Return (x, y) of the center of cell containing provided text 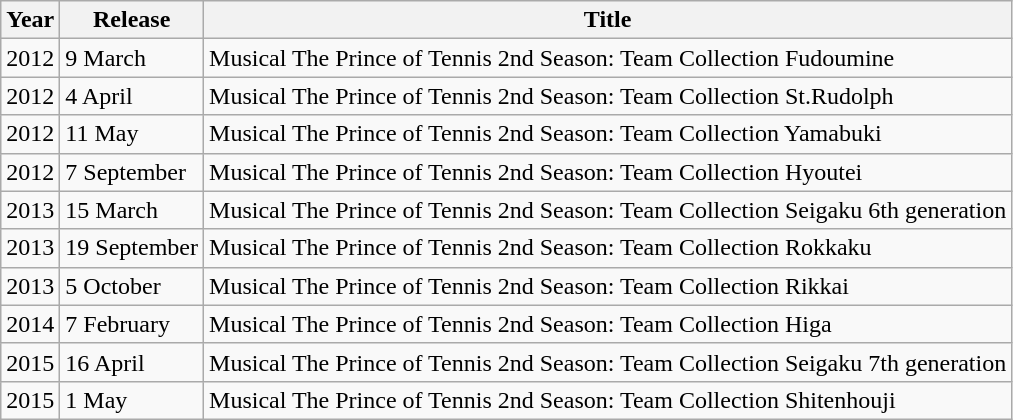
Musical The Prince of Tennis 2nd Season: Team Collection Yamabuki (608, 134)
Musical The Prince of Tennis 2nd Season: Team Collection St.Rudolph (608, 96)
9 March (132, 58)
Musical The Prince of Tennis 2nd Season: Team Collection Fudoumine (608, 58)
19 September (132, 248)
5 October (132, 286)
Musical The Prince of Tennis 2nd Season: Team Collection Seigaku 7th generation (608, 362)
1 May (132, 400)
7 September (132, 172)
Musical The Prince of Tennis 2nd Season: Team Collection Rikkai (608, 286)
2014 (30, 324)
Musical The Prince of Tennis 2nd Season: Team Collection Rokkaku (608, 248)
Year (30, 20)
16 April (132, 362)
Musical The Prince of Tennis 2nd Season: Team Collection Shitenhouji (608, 400)
11 May (132, 134)
4 April (132, 96)
15 March (132, 210)
Musical The Prince of Tennis 2nd Season: Team Collection Hyoutei (608, 172)
Musical The Prince of Tennis 2nd Season: Team Collection Higa (608, 324)
Title (608, 20)
Release (132, 20)
7 February (132, 324)
Musical The Prince of Tennis 2nd Season: Team Collection Seigaku 6th generation (608, 210)
